Identify which cell holds the provided text, then report its [x, y] central coordinate. 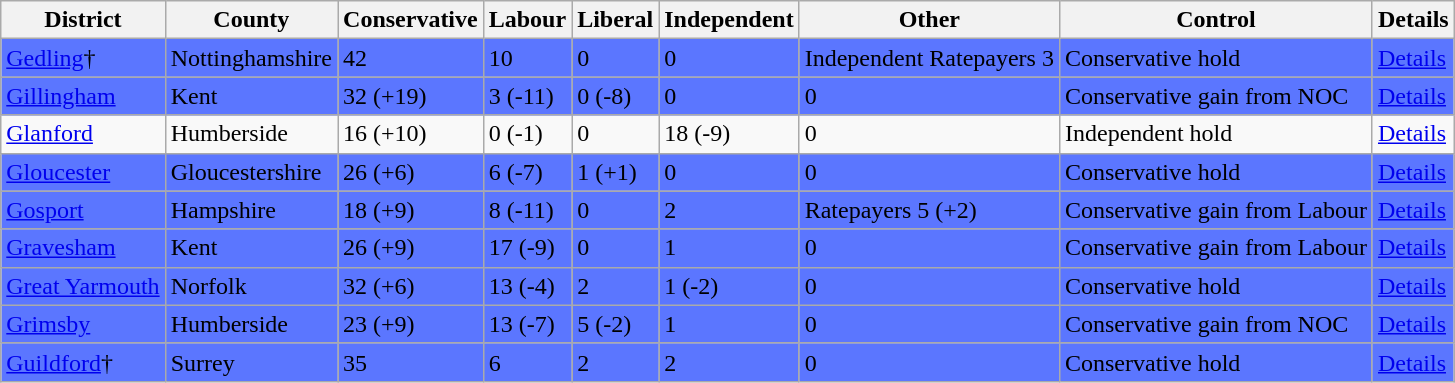
Ratepayers 5 (+2) [929, 210]
10 [527, 58]
Independent [729, 20]
Gillingham [83, 96]
Nottinghamshire [251, 58]
26 (+6) [411, 172]
District [83, 20]
6 (-7) [527, 172]
Conservative [411, 20]
Great Yarmouth [83, 286]
Gravesham [83, 248]
42 [411, 58]
Control [1216, 20]
1 (+1) [616, 172]
Grimsby [83, 324]
Independent Ratepayers 3 [929, 58]
Surrey [251, 362]
Gedling† [83, 58]
17 (-9) [527, 248]
18 (+9) [411, 210]
Other [929, 20]
13 (-4) [527, 286]
Gosport [83, 210]
23 (+9) [411, 324]
26 (+9) [411, 248]
32 (+6) [411, 286]
6 [527, 362]
Hampshire [251, 210]
8 (-11) [527, 210]
35 [411, 362]
Gloucester [83, 172]
Norfolk [251, 286]
Glanford [83, 134]
Labour [527, 20]
Liberal [616, 20]
Guildford† [83, 362]
1 (-2) [729, 286]
18 (-9) [729, 134]
Independent hold [1216, 134]
0 (-1) [527, 134]
16 (+10) [411, 134]
0 (-8) [616, 96]
Gloucestershire [251, 172]
32 (+19) [411, 96]
5 (-2) [616, 324]
County [251, 20]
3 (-11) [527, 96]
13 (-7) [527, 324]
